For the text-containing cell, return its midpoint in (X, Y) coordinate format. 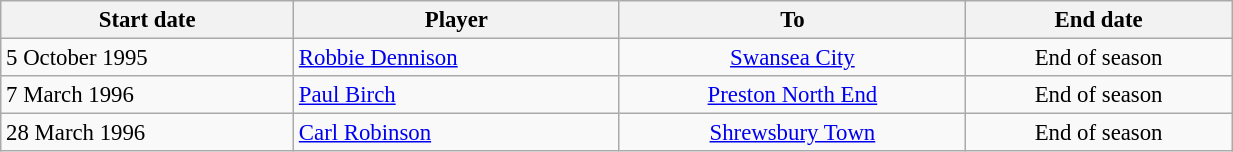
Shrewsbury Town (792, 133)
End date (1099, 20)
Player (457, 20)
Start date (148, 20)
Paul Birch (457, 95)
Swansea City (792, 58)
5 October 1995 (148, 58)
Carl Robinson (457, 133)
7 March 1996 (148, 95)
To (792, 20)
28 March 1996 (148, 133)
Preston North End (792, 95)
Robbie Dennison (457, 58)
